Locate the cell with the specified text and output its (x, y) center coordinate. 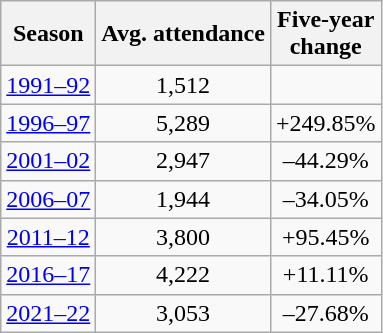
–44.29% (326, 161)
1,512 (184, 85)
4,222 (184, 275)
+249.85% (326, 123)
1996–97 (48, 123)
2021–22 (48, 313)
3,053 (184, 313)
1991–92 (48, 85)
–34.05% (326, 199)
2001–02 (48, 161)
5,289 (184, 123)
2016–17 (48, 275)
1,944 (184, 199)
3,800 (184, 237)
2006–07 (48, 199)
2011–12 (48, 237)
Season (48, 34)
+95.45% (326, 237)
+11.11% (326, 275)
2,947 (184, 161)
Avg. attendance (184, 34)
–27.68% (326, 313)
Five-yearchange (326, 34)
